Return the [X, Y] coordinate for the center point of the cell that contains the specified text.  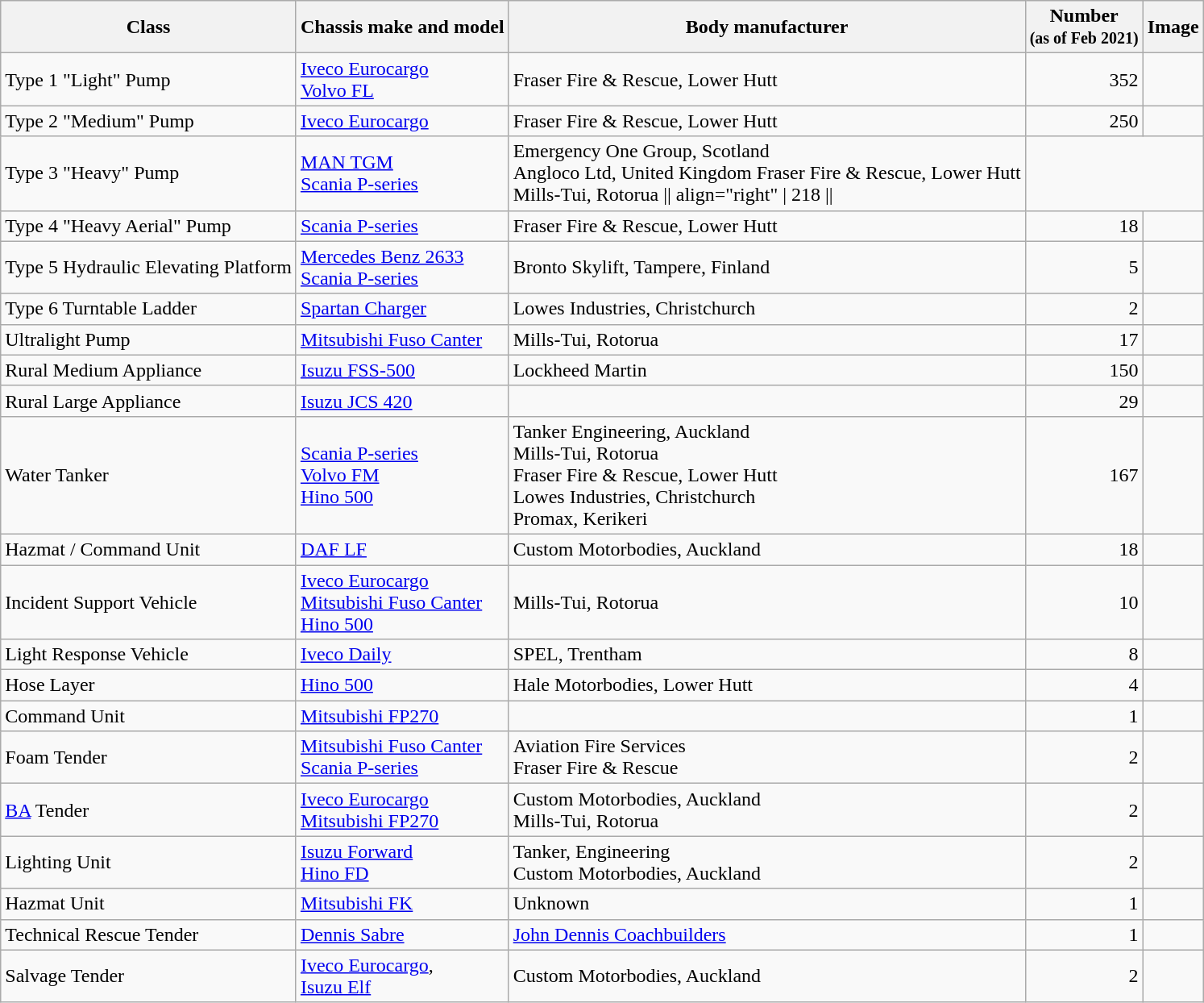
Incident Support Vehicle [148, 601]
Ultralight Pump [148, 339]
Iveco Eurocargo Mitsubishi FP270 [402, 809]
Type 3 "Heavy" Pump [148, 173]
MAN TGMScania P-series [402, 173]
Class [148, 27]
Isuzu JCS 420 [402, 401]
Type 2 "Medium" Pump [148, 121]
Type 1 "Light" Pump [148, 79]
Lowes Industries, Christchurch [767, 309]
Isuzu Forward Hino FD [402, 863]
Chassis make and model [402, 27]
SPEL, Trentham [767, 655]
Tanker Engineering, Auckland Mills-Tui, Rotorua Fraser Fire & Rescue, Lower Hutt Lowes Industries, Christchurch Promax, Kerikeri [767, 475]
Hazmat / Command Unit [148, 549]
Spartan Charger [402, 309]
Rural Large Appliance [148, 401]
Aviation Fire Services Fraser Fire & Rescue [767, 758]
Hazmat Unit [148, 904]
17 [1084, 339]
29 [1084, 401]
Foam Tender [148, 758]
Image [1173, 27]
167 [1084, 475]
Iveco Daily [402, 655]
Mitsubishi FP270 [402, 716]
Tanker, Engineering Custom Motorbodies, Auckland [767, 863]
10 [1084, 601]
8 [1084, 655]
Lighting Unit [148, 863]
John Dennis Coachbuilders [767, 934]
Iveco Eurocargo [402, 121]
Emergency One Group, ScotlandAngloco Ltd, United Kingdom Fraser Fire & Rescue, Lower Hutt Mills-Tui, Rotorua || align="right" | 218 || [767, 173]
150 [1084, 370]
Rural Medium Appliance [148, 370]
Hino 500 [402, 685]
Scania P-series [402, 226]
Scania P-seriesVolvo FM Hino 500 [402, 475]
Hose Layer [148, 685]
Unknown [767, 904]
Bronto Skylift, Tampere, Finland [767, 268]
Light Response Vehicle [148, 655]
Iveco Eurocargo Mitsubishi Fuso CanterHino 500 [402, 601]
Technical Rescue Tender [148, 934]
Number (as of Feb 2021) [1084, 27]
Isuzu FSS-500 [402, 370]
5 [1084, 268]
Hale Motorbodies, Lower Hutt [767, 685]
352 [1084, 79]
Mitsubishi Fuso Canter Scania P-series [402, 758]
Iveco Eurocargo,Isuzu Elf [402, 976]
Salvage Tender [148, 976]
Type 4 "Heavy Aerial" Pump [148, 226]
Body manufacturer [767, 27]
Mitsubishi FK [402, 904]
Custom Motorbodies, Auckland Mills-Tui, Rotorua [767, 809]
Mercedes Benz 2633Scania P-series [402, 268]
Mitsubishi Fuso Canter [402, 339]
DAF LF [402, 549]
Water Tanker [148, 475]
Iveco EurocargoVolvo FL [402, 79]
BA Tender [148, 809]
Lockheed Martin [767, 370]
4 [1084, 685]
Type 6 Turntable Ladder [148, 309]
250 [1084, 121]
Command Unit [148, 716]
Type 5 Hydraulic Elevating Platform [148, 268]
Dennis Sabre [402, 934]
